Search for the cell housing the specified text and yield its [X, Y] center coordinate. 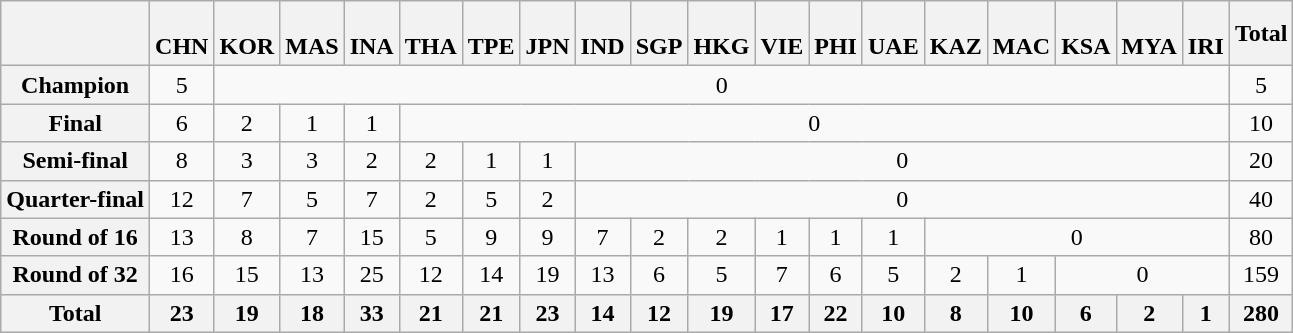
VIE [782, 34]
THA [430, 34]
Semi-final [76, 161]
33 [372, 313]
TPE [491, 34]
UAE [893, 34]
MAC [1021, 34]
CHN [182, 34]
MAS [312, 34]
159 [1261, 275]
HKG [722, 34]
25 [372, 275]
MYA [1149, 34]
IND [602, 34]
JPN [548, 34]
20 [1261, 161]
KSA [1086, 34]
KOR [247, 34]
280 [1261, 313]
IRI [1206, 34]
Final [76, 123]
Champion [76, 85]
Round of 16 [76, 237]
17 [782, 313]
PHI [836, 34]
22 [836, 313]
40 [1261, 199]
Quarter-final [76, 199]
Round of 32 [76, 275]
18 [312, 313]
INA [372, 34]
SGP [659, 34]
KAZ [956, 34]
16 [182, 275]
80 [1261, 237]
